Capture the cell that displays the provided text and extract its (X, Y) central coordinate. 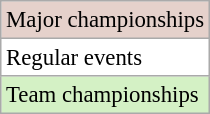
Team championships (106, 95)
Major championships (106, 20)
Regular events (106, 58)
